Provide the [x, y] coordinate of the cell's center where the given text is located.  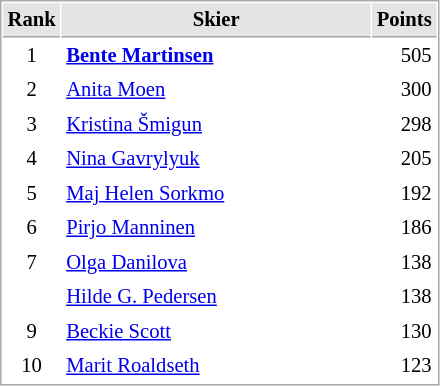
Skier [216, 20]
6 [32, 228]
123 [404, 366]
205 [404, 158]
1 [32, 56]
5 [32, 194]
Hilde G. Pedersen [216, 296]
Olga Danilova [216, 262]
Points [404, 20]
192 [404, 194]
Nina Gavrylyuk [216, 158]
Kristina Šmigun [216, 124]
298 [404, 124]
3 [32, 124]
505 [404, 56]
10 [32, 366]
7 [32, 262]
Rank [32, 20]
Bente Martinsen [216, 56]
Marit Roaldseth [216, 366]
Beckie Scott [216, 332]
300 [404, 90]
130 [404, 332]
9 [32, 332]
4 [32, 158]
Anita Moen [216, 90]
Maj Helen Sorkmo [216, 194]
2 [32, 90]
Pirjo Manninen [216, 228]
186 [404, 228]
